Capture the cell that displays the provided text and extract its (x, y) central coordinate. 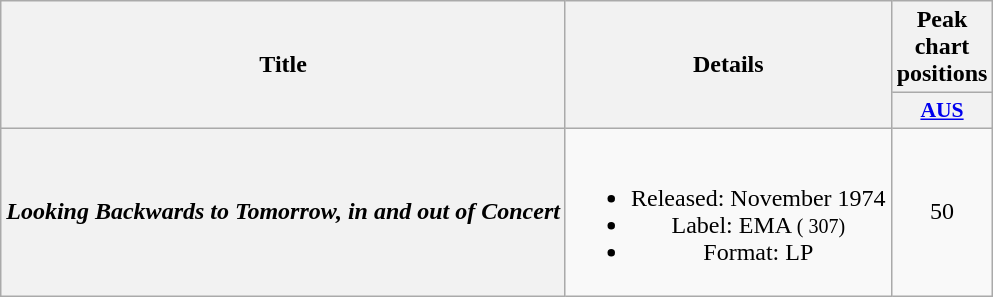
Peak chart positions (942, 47)
Details (728, 65)
Released: November 1974Label: EMA ( 307)Format: LP (728, 212)
Title (284, 65)
Looking Backwards to Tomorrow, in and out of Concert (284, 212)
50 (942, 212)
AUS (942, 111)
